Find where the given text appears and provide that cell's center as [X, Y] coordinate. 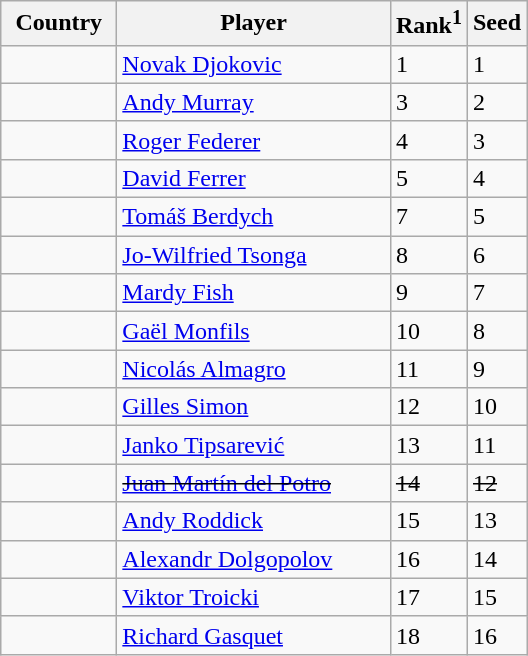
Mardy Fish [254, 293]
Novak Djokovic [254, 64]
Rank1 [428, 24]
18 [428, 635]
Andy Murray [254, 102]
Nicolás Almagro [254, 369]
2 [496, 102]
6 [496, 255]
Country [59, 24]
Jo-Wilfried Tsonga [254, 255]
Andy Roddick [254, 521]
Juan Martín del Potro [254, 483]
17 [428, 597]
Janko Tipsarević [254, 445]
Player [254, 24]
Gaël Monfils [254, 331]
Tomáš Berdych [254, 217]
Roger Federer [254, 140]
Seed [496, 24]
Viktor Troicki [254, 597]
Alexandr Dolgopolov [254, 559]
Richard Gasquet [254, 635]
Gilles Simon [254, 407]
David Ferrer [254, 178]
